Scan for the cell matching the given text and deliver its (X, Y) coordinate at center. 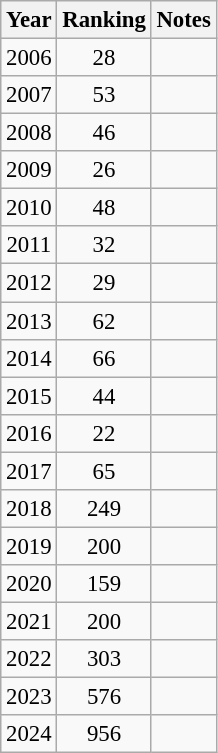
2014 (29, 358)
956 (104, 734)
249 (104, 509)
2006 (29, 58)
29 (104, 283)
62 (104, 321)
2019 (29, 546)
53 (104, 95)
Notes (184, 20)
48 (104, 208)
66 (104, 358)
28 (104, 58)
576 (104, 697)
2013 (29, 321)
2009 (29, 170)
46 (104, 133)
26 (104, 170)
2021 (29, 621)
2016 (29, 433)
Ranking (104, 20)
2015 (29, 396)
2023 (29, 697)
303 (104, 659)
2020 (29, 584)
2010 (29, 208)
2022 (29, 659)
2007 (29, 95)
44 (104, 396)
159 (104, 584)
2012 (29, 283)
32 (104, 245)
2008 (29, 133)
22 (104, 433)
2011 (29, 245)
65 (104, 471)
Year (29, 20)
2024 (29, 734)
2018 (29, 509)
2017 (29, 471)
